Find where the given text appears and provide that cell's center as (X, Y) coordinate. 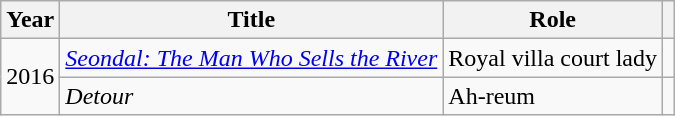
Title (252, 20)
Ah-reum (553, 96)
2016 (30, 77)
Seondal: The Man Who Sells the River (252, 58)
Detour (252, 96)
Royal villa court lady (553, 58)
Role (553, 20)
Year (30, 20)
